Find where the given text appears and provide that cell's center as [X, Y] coordinate. 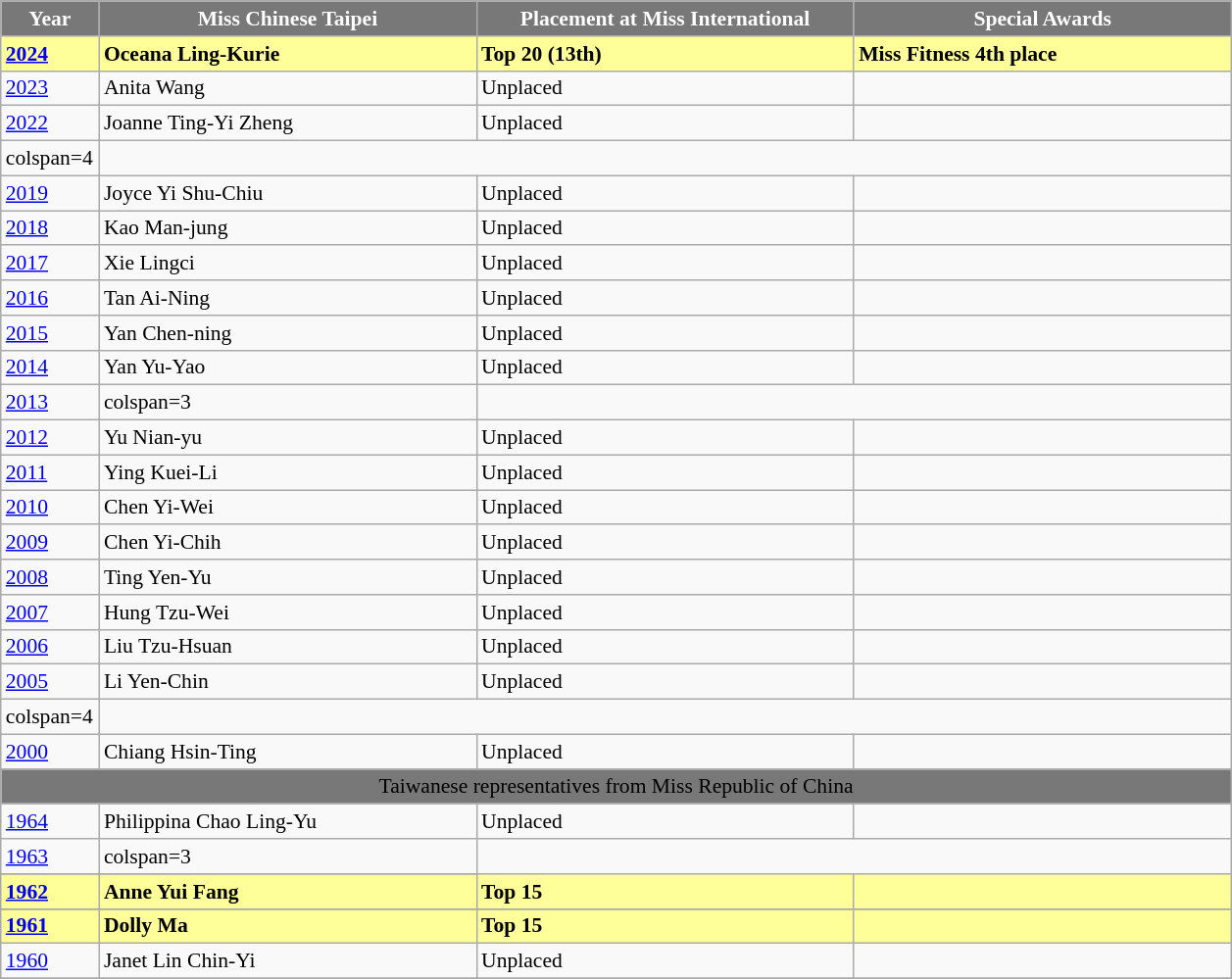
2013 [50, 403]
Miss Fitness 4th place [1043, 54]
Joyce Yi Shu-Chiu [288, 193]
Ting Yen-Yu [288, 577]
Liu Tzu-Hsuan [288, 647]
Chen Yi-Chih [288, 543]
Li Yen-Chin [288, 682]
2014 [50, 367]
1964 [50, 822]
Dolly Ma [288, 926]
Year [50, 19]
2016 [50, 298]
Kao Man-jung [288, 228]
Oceana Ling-Kurie [288, 54]
Philippina Chao Ling-Yu [288, 822]
Special Awards [1043, 19]
Anita Wang [288, 88]
2024 [50, 54]
Hung Tzu-Wei [288, 612]
Anne Yui Fang [288, 892]
1963 [50, 857]
2015 [50, 333]
Yu Nian-yu [288, 438]
Top 20 (13th) [665, 54]
Miss Chinese Taipei [288, 19]
2010 [50, 508]
1962 [50, 892]
2019 [50, 193]
Yan Yu-Yao [288, 367]
2017 [50, 264]
1961 [50, 926]
Joanne Ting-Yi Zheng [288, 123]
Tan Ai-Ning [288, 298]
Xie Lingci [288, 264]
Taiwanese representatives from Miss Republic of China [616, 787]
2018 [50, 228]
2005 [50, 682]
Yan Chen-ning [288, 333]
2006 [50, 647]
2012 [50, 438]
2023 [50, 88]
Placement at Miss International [665, 19]
2000 [50, 752]
Ying Kuei-Li [288, 472]
2008 [50, 577]
Janet Lin Chin-Yi [288, 961]
1960 [50, 961]
Chen Yi-Wei [288, 508]
2007 [50, 612]
2022 [50, 123]
2011 [50, 472]
Chiang Hsin-Ting [288, 752]
2009 [50, 543]
